Return the (X, Y) coordinate for the center point of the cell that contains the specified text.  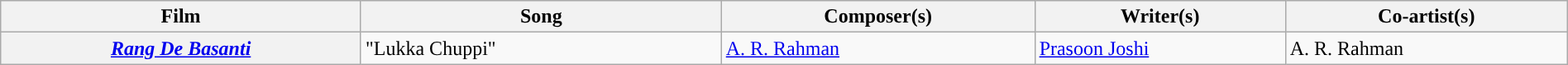
Writer(s) (1159, 17)
Prasoon Joshi (1159, 48)
Co-artist(s) (1426, 17)
Composer(s) (878, 17)
"Lukka Chuppi" (541, 48)
Rang De Basanti (181, 48)
Film (181, 17)
Song (541, 17)
